Search for the cell housing the specified text and yield its [X, Y] center coordinate. 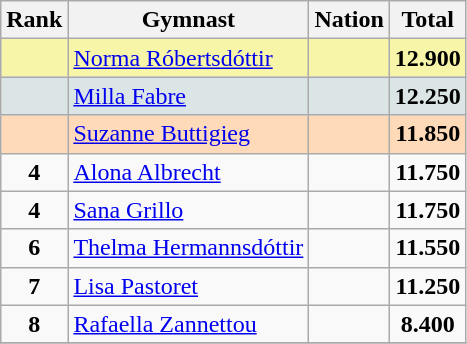
Gymnast [188, 20]
Sana Grillo [188, 210]
12.900 [428, 58]
Rafaella Zannettou [188, 324]
Thelma Hermannsdóttir [188, 248]
Lisa Pastoret [188, 286]
Rank [34, 20]
8 [34, 324]
7 [34, 286]
11.250 [428, 286]
Suzanne Buttigieg [188, 134]
8.400 [428, 324]
Norma Róbertsdóttir [188, 58]
Total [428, 20]
12.250 [428, 96]
Nation [349, 20]
6 [34, 248]
Alona Albrecht [188, 172]
11.550 [428, 248]
Milla Fabre [188, 96]
11.850 [428, 134]
